Scan for the cell matching the given text and deliver its (x, y) coordinate at center. 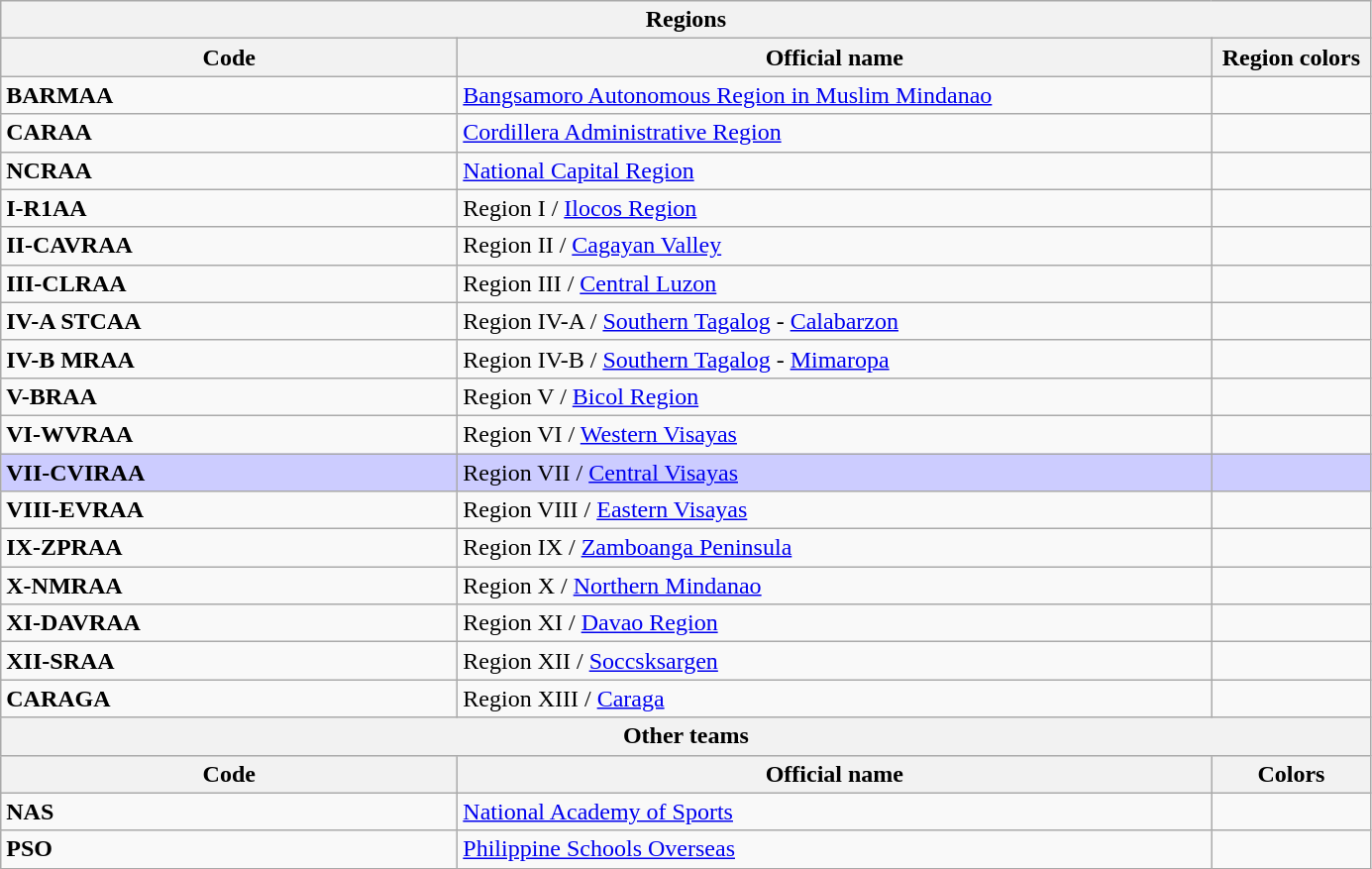
Regions (686, 20)
NAS (230, 812)
VIII-EVRAA (230, 510)
IV-A STCAA (230, 321)
Cordillera Administrative Region (834, 133)
Region III / Central Luzon (834, 283)
Region VII / Central Visayas (834, 473)
Philippine Schools Overseas (834, 849)
Bangsamoro Autonomous Region in Muslim Mindanao (834, 95)
X-NMRAA (230, 586)
Colors (1292, 774)
IV-B MRAA (230, 359)
Region X / Northern Mindanao (834, 586)
Region IV-B / Southern Tagalog - Mimaropa (834, 359)
III-CLRAA (230, 283)
PSO (230, 849)
Region colors (1292, 57)
Region IV-A / Southern Tagalog - Calabarzon (834, 321)
National Capital Region (834, 170)
Region VI / Western Visayas (834, 434)
Region XII / Soccsksargen (834, 661)
CARAGA (230, 699)
Region V / Bicol Region (834, 396)
Other teams (686, 736)
V-BRAA (230, 396)
VI-WVRAA (230, 434)
BARMAA (230, 95)
CARAA (230, 133)
XII-SRAA (230, 661)
Region I / Ilocos Region (834, 208)
VII-CVIRAA (230, 473)
XI-DAVRAA (230, 623)
Region II / Cagayan Valley (834, 246)
Region VIII / Eastern Visayas (834, 510)
National Academy of Sports (834, 812)
II-CAVRAA (230, 246)
NCRAA (230, 170)
Region XI / Davao Region (834, 623)
Region IX / Zamboanga Peninsula (834, 548)
Region XIII / Caraga (834, 699)
I-R1AA (230, 208)
IX-ZPRAA (230, 548)
